Detect which cell encompasses the target text, then output its [X, Y] center coordinate. 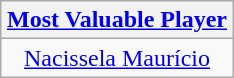
Nacissela Maurício [116, 58]
Most Valuable Player [116, 20]
